Extract the [X, Y] coordinate from the center of the cell holding the provided text.  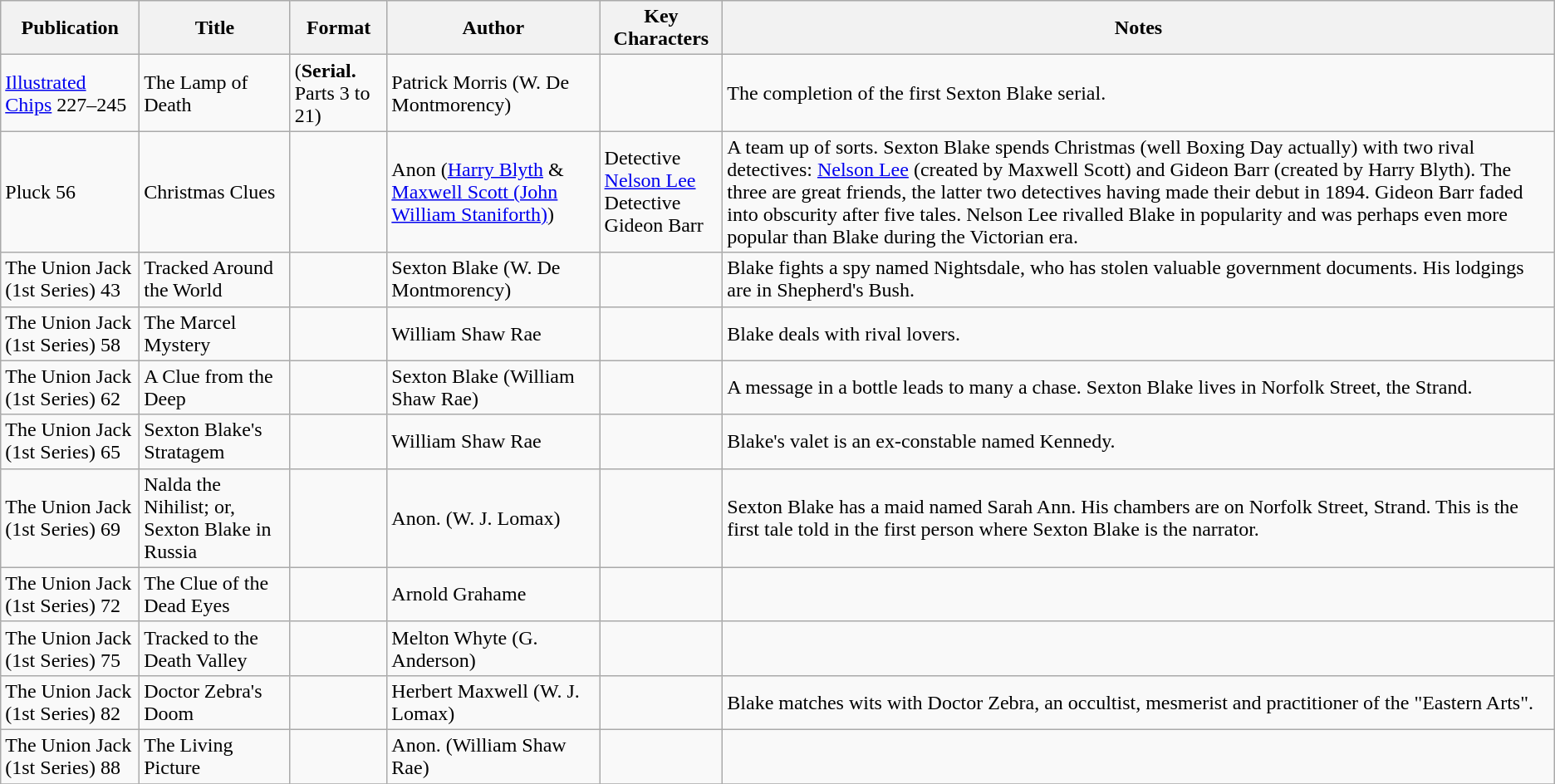
The Union Jack (1st Series) 88 [70, 756]
The Union Jack (1st Series) 65 [70, 442]
The Living Picture [215, 756]
Arnold Grahame [493, 595]
The Union Jack (1st Series) 62 [70, 387]
Christmas Clues [215, 192]
Key Characters [661, 28]
Anon. (William Shaw Rae) [493, 756]
The Lamp of Death [215, 93]
A Clue from the Deep [215, 387]
The Union Jack (1st Series) 43 [70, 279]
Tracked Around the World [215, 279]
Format [339, 28]
The Union Jack (1st Series) 82 [70, 703]
Anon (Harry Blyth & Maxwell Scott (John William Staniforth)) [493, 192]
Blake's valet is an ex-constable named Kennedy. [1138, 442]
Blake deals with rival lovers. [1138, 334]
Detective Nelson Lee Detective Gideon Barr [661, 192]
Blake fights a spy named Nightsdale, who has stolen valuable government documents. His lodgings are in Shepherd's Bush. [1138, 279]
Publication [70, 28]
The Union Jack (1st Series) 69 [70, 518]
The Union Jack (1st Series) 75 [70, 648]
Sexton Blake (W. De Montmorency) [493, 279]
The Clue of the Dead Eyes [215, 595]
Nalda the Nihilist; or, Sexton Blake in Russia [215, 518]
Tracked to the Death Valley [215, 648]
The Union Jack (1st Series) 58 [70, 334]
Author [493, 28]
Doctor Zebra's Doom [215, 703]
Illustrated Chips 227–245 [70, 93]
The Marcel Mystery [215, 334]
A message in a bottle leads to many a chase. Sexton Blake lives in Norfolk Street, the Strand. [1138, 387]
Melton Whyte (G. Anderson) [493, 648]
Patrick Morris (W. De Montmorency) [493, 93]
The completion of the first Sexton Blake serial. [1138, 93]
Anon. (W. J. Lomax) [493, 518]
Pluck 56 [70, 192]
Sexton Blake's Stratagem [215, 442]
Sexton Blake (William Shaw Rae) [493, 387]
The Union Jack (1st Series) 72 [70, 595]
Blake matches wits with Doctor Zebra, an occultist, mesmerist and practitioner of the "Eastern Arts". [1138, 703]
Herbert Maxwell (W. J. Lomax) [493, 703]
Title [215, 28]
(Serial. Parts 3 to 21) [339, 93]
Notes [1138, 28]
